Find where the given text appears and provide that cell's center as [x, y] coordinate. 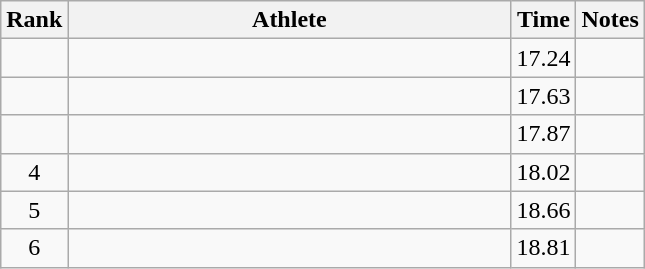
6 [34, 248]
Notes [610, 20]
5 [34, 210]
17.24 [544, 58]
Time [544, 20]
18.66 [544, 210]
4 [34, 172]
17.87 [544, 134]
18.02 [544, 172]
Athlete [290, 20]
17.63 [544, 96]
18.81 [544, 248]
Rank [34, 20]
